Extract the [x, y] coordinate from the center of the cell holding the provided text.  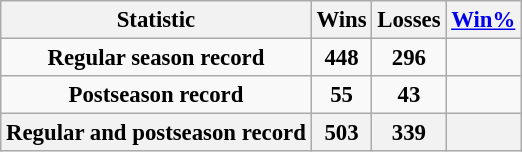
Win% [484, 20]
296 [409, 58]
43 [409, 95]
339 [409, 133]
448 [342, 58]
Regular and postseason record [156, 133]
Wins [342, 20]
Postseason record [156, 95]
Statistic [156, 20]
55 [342, 95]
Regular season record [156, 58]
503 [342, 133]
Losses [409, 20]
